Provide the [X, Y] coordinate of the cell's center where the given text is located.  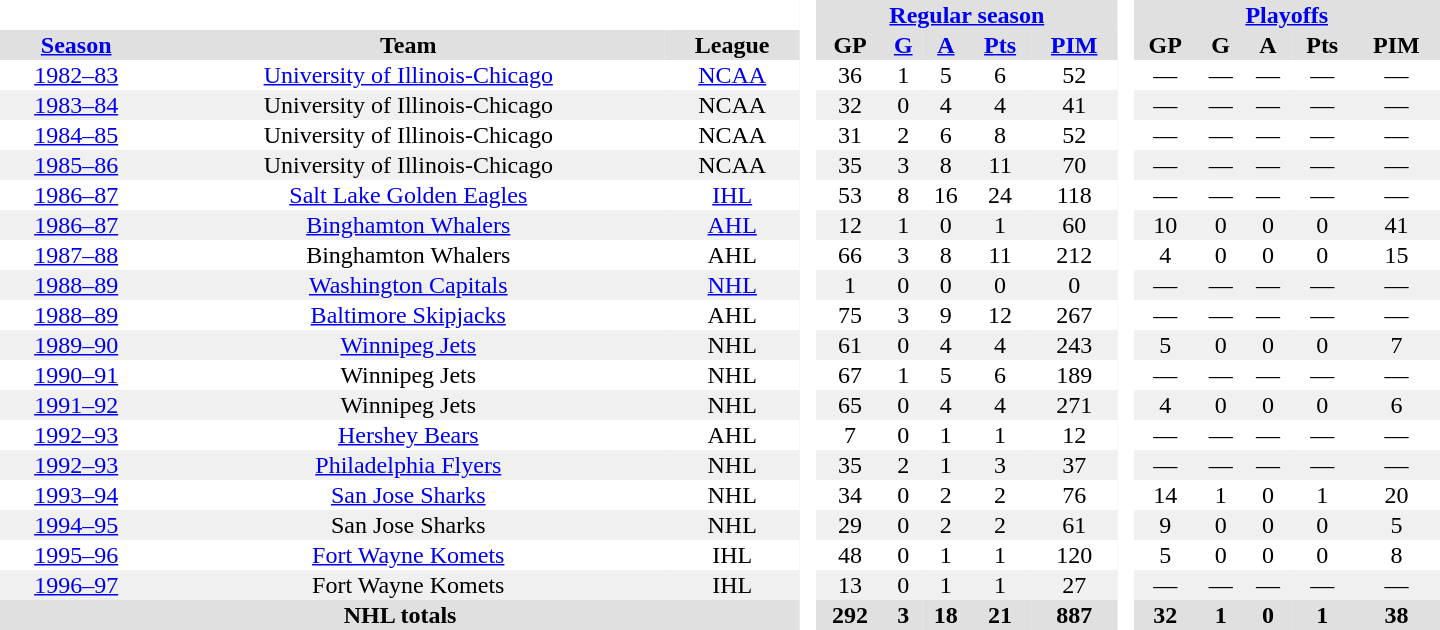
67 [850, 375]
212 [1074, 255]
13 [850, 585]
15 [1396, 255]
20 [1396, 495]
Philadelphia Flyers [408, 465]
271 [1074, 405]
1983–84 [76, 105]
1996–97 [76, 585]
65 [850, 405]
76 [1074, 495]
1991–92 [76, 405]
48 [850, 555]
24 [1000, 195]
887 [1074, 615]
34 [850, 495]
Season [76, 45]
1993–94 [76, 495]
1989–90 [76, 345]
18 [946, 615]
16 [946, 195]
10 [1165, 225]
1990–91 [76, 375]
53 [850, 195]
1982–83 [76, 75]
189 [1074, 375]
118 [1074, 195]
Regular season [967, 15]
21 [1000, 615]
31 [850, 135]
1995–96 [76, 555]
Hershey Bears [408, 435]
Salt Lake Golden Eagles [408, 195]
243 [1074, 345]
1984–85 [76, 135]
NHL totals [400, 615]
66 [850, 255]
37 [1074, 465]
League [732, 45]
1994–95 [76, 525]
70 [1074, 165]
120 [1074, 555]
75 [850, 315]
Team [408, 45]
36 [850, 75]
60 [1074, 225]
Playoffs [1286, 15]
1987–88 [76, 255]
27 [1074, 585]
1985–86 [76, 165]
29 [850, 525]
14 [1165, 495]
267 [1074, 315]
Baltimore Skipjacks [408, 315]
Washington Capitals [408, 285]
38 [1396, 615]
292 [850, 615]
